Locate the cell with the specified text and output its [x, y] center coordinate. 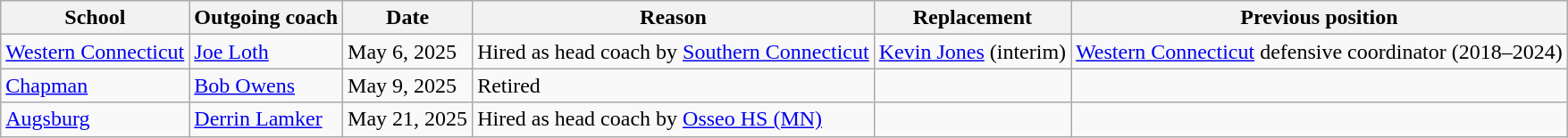
May 6, 2025 [407, 52]
May 9, 2025 [407, 85]
Previous position [1320, 18]
Chapman [95, 85]
Western Connecticut [95, 52]
Western Connecticut defensive coordinator (2018–2024) [1320, 52]
Joe Loth [266, 52]
May 21, 2025 [407, 119]
Augsburg [95, 119]
Bob Owens [266, 85]
Reason [674, 18]
Hired as head coach by Osseo HS (MN) [674, 119]
Replacement [972, 18]
Outgoing coach [266, 18]
Retired [674, 85]
Kevin Jones (interim) [972, 52]
School [95, 18]
Hired as head coach by Southern Connecticut [674, 52]
Derrin Lamker [266, 119]
Date [407, 18]
